Output the (X, Y) coordinate of the center of the cell containing the given text.  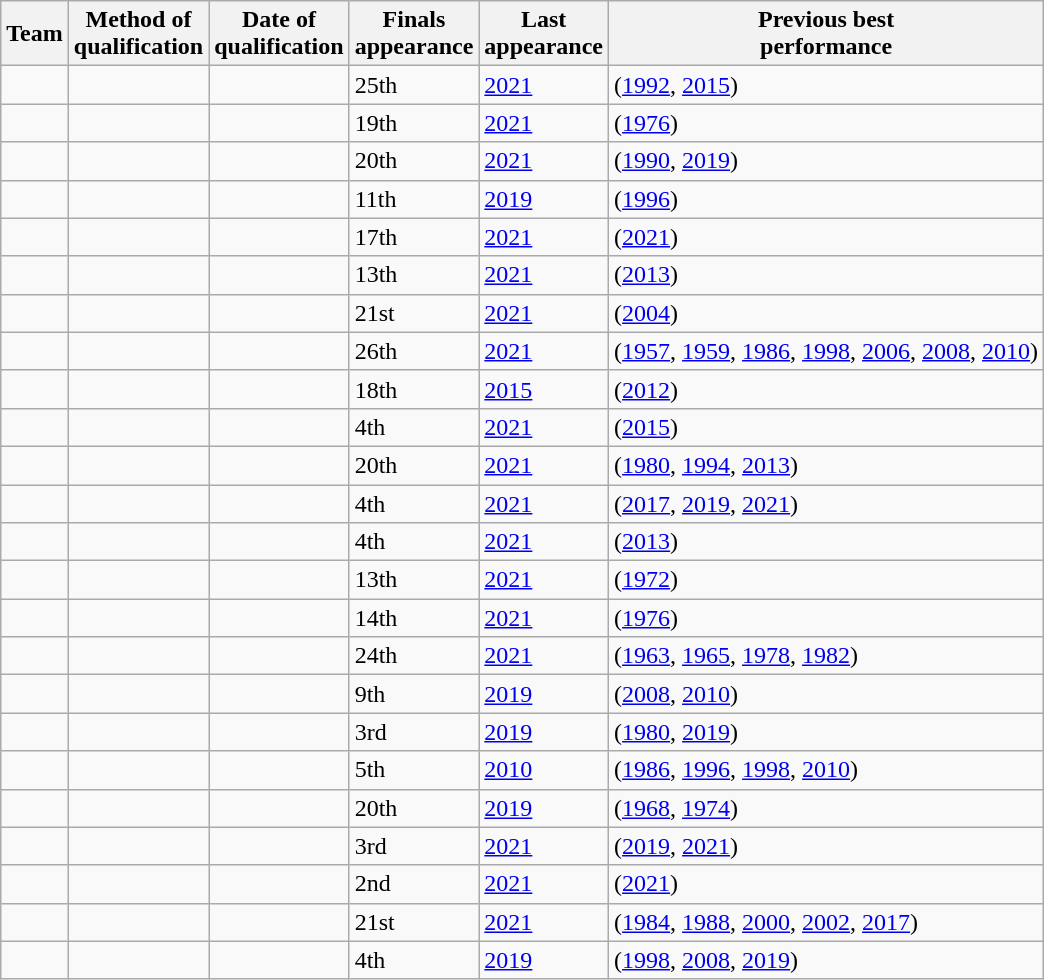
2010 (544, 770)
2015 (544, 389)
(2008, 2010) (826, 694)
(2017, 2019, 2021) (826, 503)
(1972) (826, 580)
(2019, 2021) (826, 846)
19th (414, 123)
11th (414, 199)
14th (414, 618)
Finalsappearance (414, 34)
9th (414, 694)
(2015) (826, 427)
(1963, 1965, 1978, 1982) (826, 656)
(1957, 1959, 1986, 1998, 2006, 2008, 2010) (826, 351)
Method ofqualification (138, 34)
Date ofqualification (279, 34)
17th (414, 237)
5th (414, 770)
(2012) (826, 389)
Previous bestperformance (826, 34)
Lastappearance (544, 34)
(1992, 2015) (826, 85)
26th (414, 351)
24th (414, 656)
(1998, 2008, 2019) (826, 960)
(1984, 1988, 2000, 2002, 2017) (826, 922)
(1980, 2019) (826, 732)
Team (35, 34)
(1980, 1994, 2013) (826, 465)
(2004) (826, 313)
2nd (414, 884)
(1968, 1974) (826, 808)
(1996) (826, 199)
(1990, 2019) (826, 161)
18th (414, 389)
25th (414, 85)
(1986, 1996, 1998, 2010) (826, 770)
